Detect which cell encompasses the target text, then output its (X, Y) center coordinate. 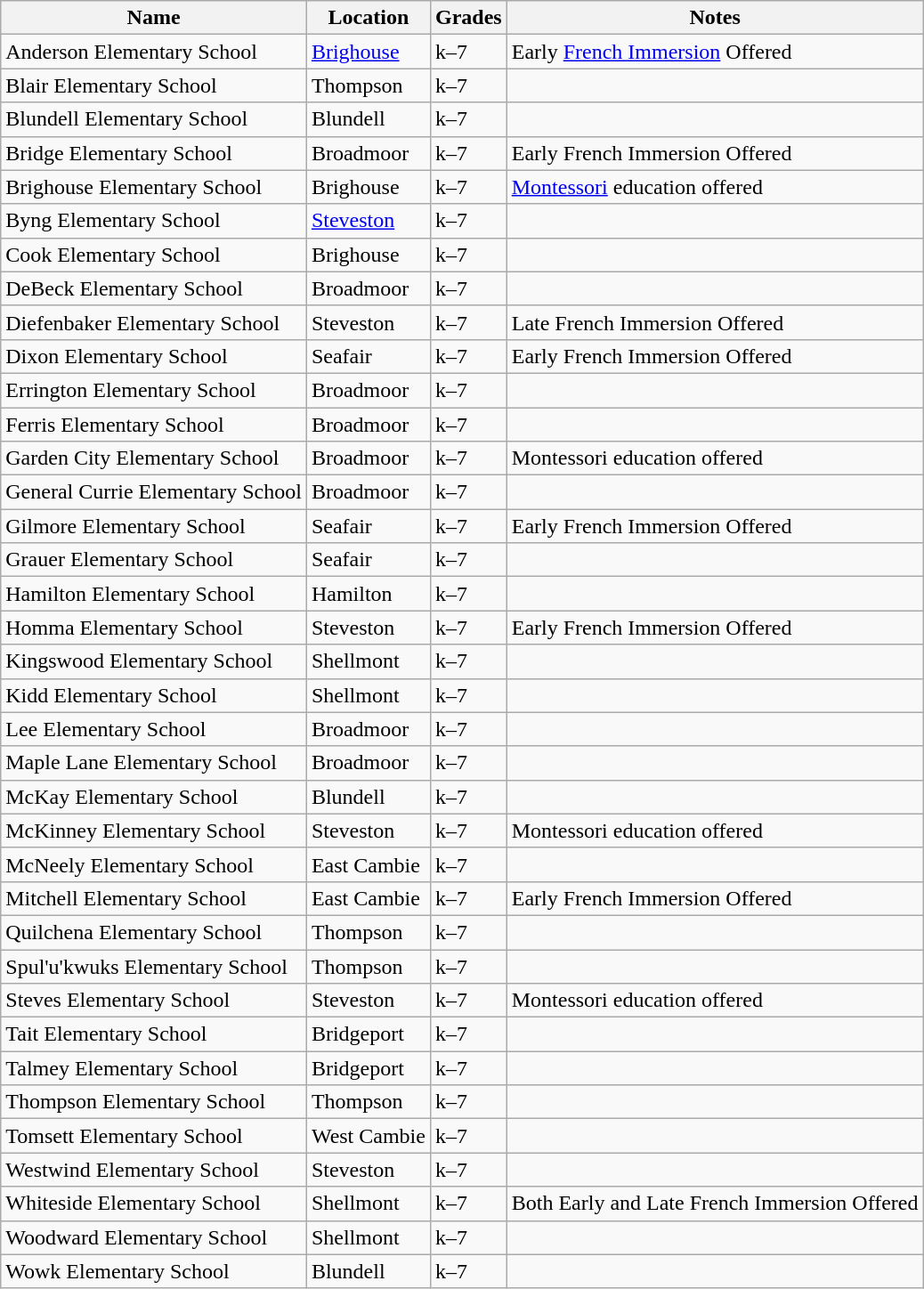
McKay Elementary School (154, 797)
Blair Elementary School (154, 85)
Lee Elementary School (154, 729)
DeBeck Elementary School (154, 288)
Brighouse Elementary School (154, 187)
Name (154, 18)
Grauer Elementary School (154, 560)
Both Early and Late French Immersion Offered (715, 1204)
Hamilton Elementary School (154, 594)
Spul'u'kwuks Elementary School (154, 966)
Tait Elementary School (154, 1034)
Bridge Elementary School (154, 153)
Cook Elementary School (154, 255)
Talmey Elementary School (154, 1068)
Garden City Elementary School (154, 458)
Thompson Elementary School (154, 1102)
Mitchell Elementary School (154, 898)
Late French Immersion Offered (715, 322)
Dixon Elementary School (154, 356)
Wowk Elementary School (154, 1271)
Blundell Elementary School (154, 119)
Whiteside Elementary School (154, 1204)
Tomsett Elementary School (154, 1136)
Kidd Elementary School (154, 695)
Grades (468, 18)
McKinney Elementary School (154, 831)
Kingswood Elementary School (154, 661)
McNeely Elementary School (154, 864)
Errington Elementary School (154, 390)
Byng Elementary School (154, 221)
Notes (715, 18)
Homma Elementary School (154, 628)
Gilmore Elementary School (154, 526)
Steves Elementary School (154, 1001)
West Cambie (369, 1136)
Quilchena Elementary School (154, 932)
Ferris Elementary School (154, 425)
General Currie Elementary School (154, 492)
Woodward Elementary School (154, 1237)
Westwind Elementary School (154, 1170)
Location (369, 18)
Maple Lane Elementary School (154, 763)
Hamilton (369, 594)
Diefenbaker Elementary School (154, 322)
Anderson Elementary School (154, 52)
